Identify which cell holds the provided text, then report its (X, Y) central coordinate. 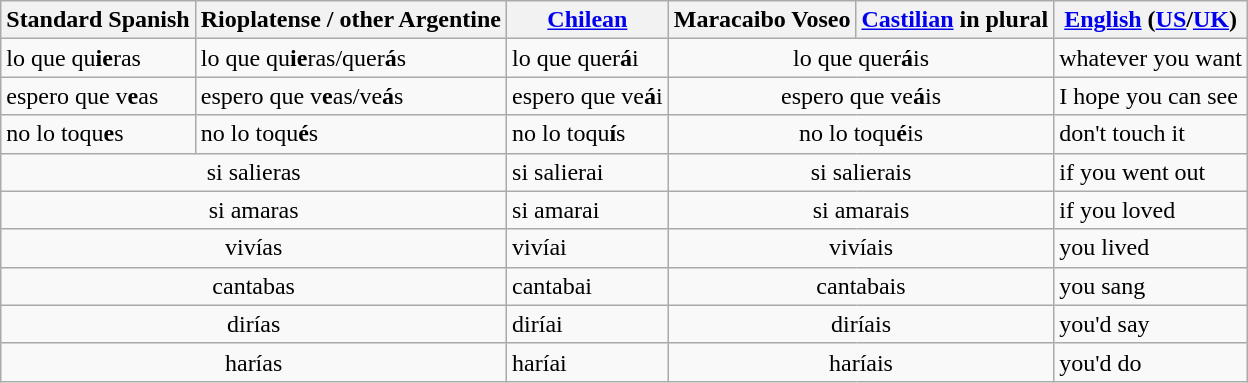
Chilean (588, 20)
espero que veas/veás (350, 96)
si amarai (588, 210)
no lo toquéis (861, 134)
si salierai (588, 172)
you'd say (1151, 324)
haríais (861, 362)
Maracaibo Voseo (762, 20)
you lived (1151, 248)
you sang (1151, 286)
espero que veái (588, 96)
lo que quieras (98, 58)
Rioplatense / other Argentine (350, 20)
no lo toques (98, 134)
vivías (254, 248)
vivíais (861, 248)
if you went out (1151, 172)
don't touch it (1151, 134)
si amaras (254, 210)
lo que queráis (861, 58)
I hope you can see (1151, 96)
si amarais (861, 210)
si salieras (254, 172)
if you loved (1151, 210)
vivíai (588, 248)
whatever you want (1151, 58)
diríai (588, 324)
no lo toqués (350, 134)
lo que quieras/querás (350, 58)
dirías (254, 324)
Standard Spanish (98, 20)
no lo toquís (588, 134)
Castilian in plural (955, 20)
cantabai (588, 286)
espero que veáis (861, 96)
cantabas (254, 286)
diríais (861, 324)
lo que querái (588, 58)
espero que veas (98, 96)
cantabais (861, 286)
haríai (588, 362)
si salierais (861, 172)
you'd do (1151, 362)
harías (254, 362)
English (US/UK) (1151, 20)
